Provide the (X, Y) coordinate of the cell's center where the given text is located.  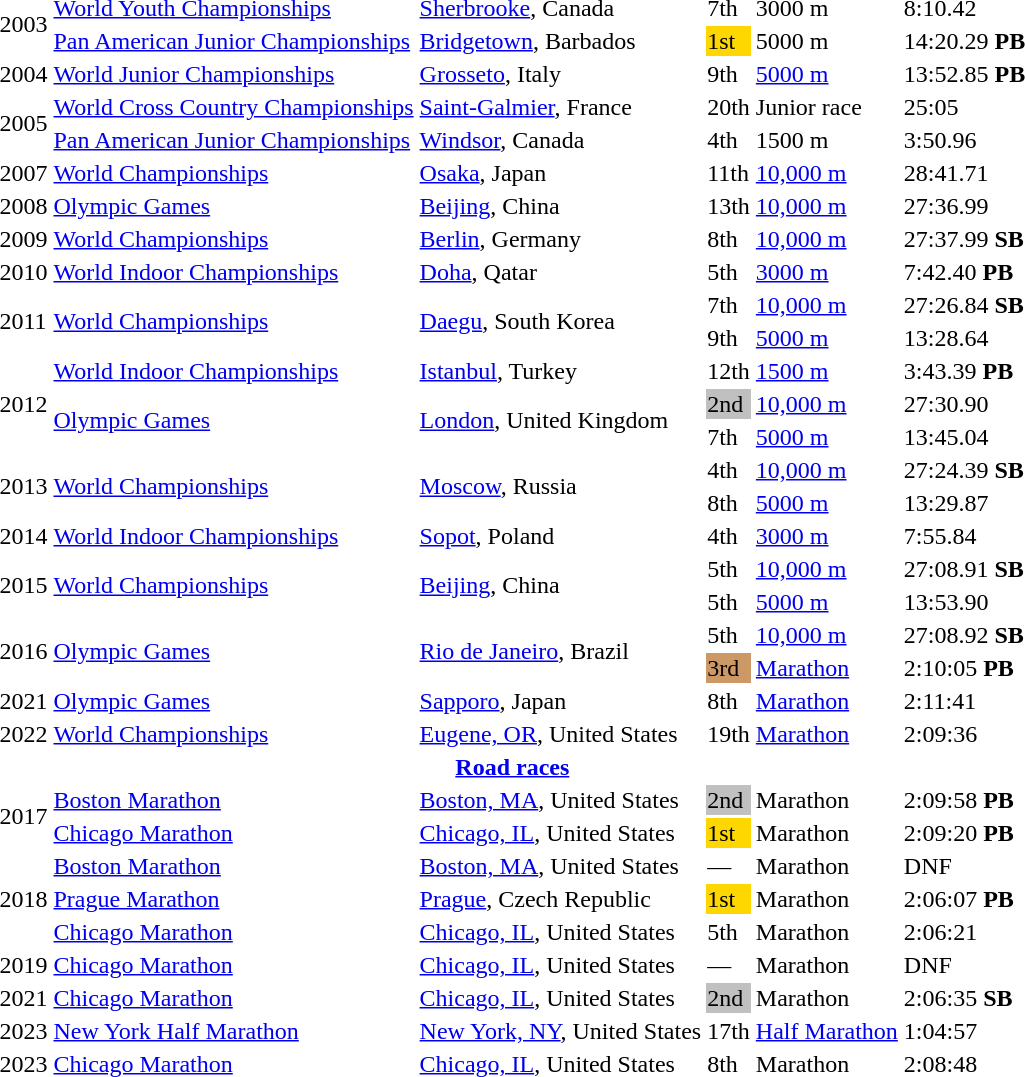
Osaka, Japan (560, 173)
Prague Marathon (234, 899)
Prague, Czech Republic (560, 899)
Berlin, Germany (560, 239)
20th (729, 107)
17th (729, 1031)
Half Marathon (826, 1031)
Junior race (826, 107)
19th (729, 734)
Sapporo, Japan (560, 701)
Grosseto, Italy (560, 74)
Istanbul, Turkey (560, 371)
World Cross Country Championships (234, 107)
12th (729, 371)
Doha, Qatar (560, 272)
3rd (729, 668)
Rio de Janeiro, Brazil (560, 652)
Windsor, Canada (560, 140)
World Junior Championships (234, 74)
Daegu, South Korea (560, 322)
Saint-Galmier, France (560, 107)
New York Half Marathon (234, 1031)
Eugene, OR, United States (560, 734)
Sopot, Poland (560, 536)
New York, NY, United States (560, 1031)
11th (729, 173)
Moscow, Russia (560, 486)
13th (729, 206)
Bridgetown, Barbados (560, 41)
London, United Kingdom (560, 420)
